Search for the cell housing the specified text and yield its [x, y] center coordinate. 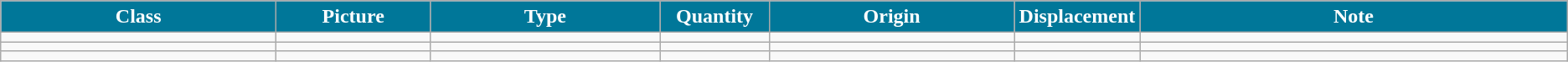
Displacement [1077, 17]
Origin [891, 17]
Note [1354, 17]
Class [139, 17]
Quantity [714, 17]
Type [545, 17]
Picture [353, 17]
